Output the (X, Y) coordinate of the center of the cell containing the given text.  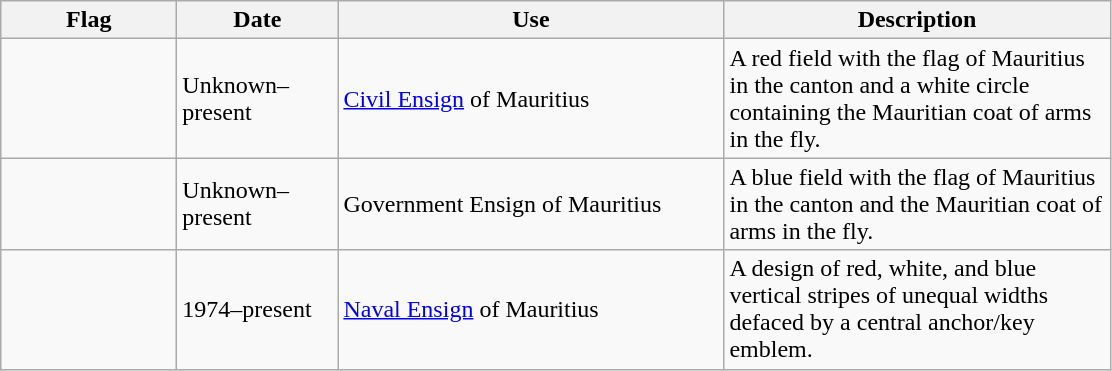
Description (917, 20)
Civil Ensign of Mauritius (531, 98)
Naval Ensign of Mauritius (531, 310)
A blue field with the flag of Mauritius in the canton and the Mauritian coat of arms in the fly. (917, 204)
Government Ensign of Mauritius (531, 204)
1974–present (258, 310)
A red field with the flag of Mauritius in the canton and a white circle containing the Mauritian coat of arms in the fly. (917, 98)
Flag (89, 20)
Date (258, 20)
A design of red, white, and blue vertical stripes of unequal widths defaced by a central anchor/key emblem. (917, 310)
Use (531, 20)
